Return the [X, Y] coordinate for the center point of the cell that contains the specified text.  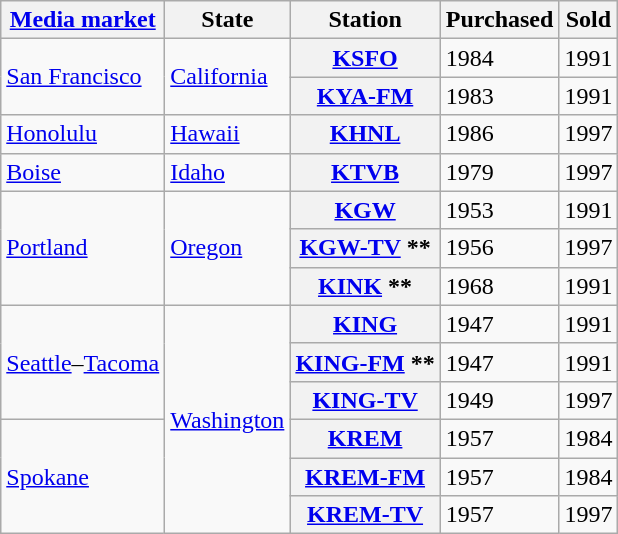
Spokane [83, 476]
Purchased [500, 20]
1949 [500, 400]
Idaho [228, 172]
1986 [500, 134]
KING-FM ** [365, 362]
KHNL [365, 134]
KREM-FM [365, 477]
Boise [83, 172]
1953 [500, 210]
KING [365, 324]
1983 [500, 96]
1979 [500, 172]
KING-TV [365, 400]
KINK ** [365, 286]
KYA-FM [365, 96]
Oregon [228, 248]
California [228, 77]
KREM [365, 438]
KGW-TV ** [365, 248]
Station [365, 20]
Hawaii [228, 134]
Media market [83, 20]
Washington [228, 419]
San Francisco [83, 77]
KGW [365, 210]
KREM-TV [365, 515]
Sold [588, 20]
Seattle–Tacoma [83, 362]
1968 [500, 286]
KTVB [365, 172]
State [228, 20]
KSFO [365, 58]
Honolulu [83, 134]
Portland [83, 248]
1956 [500, 248]
